Detect which cell encompasses the target text, then output its [X, Y] center coordinate. 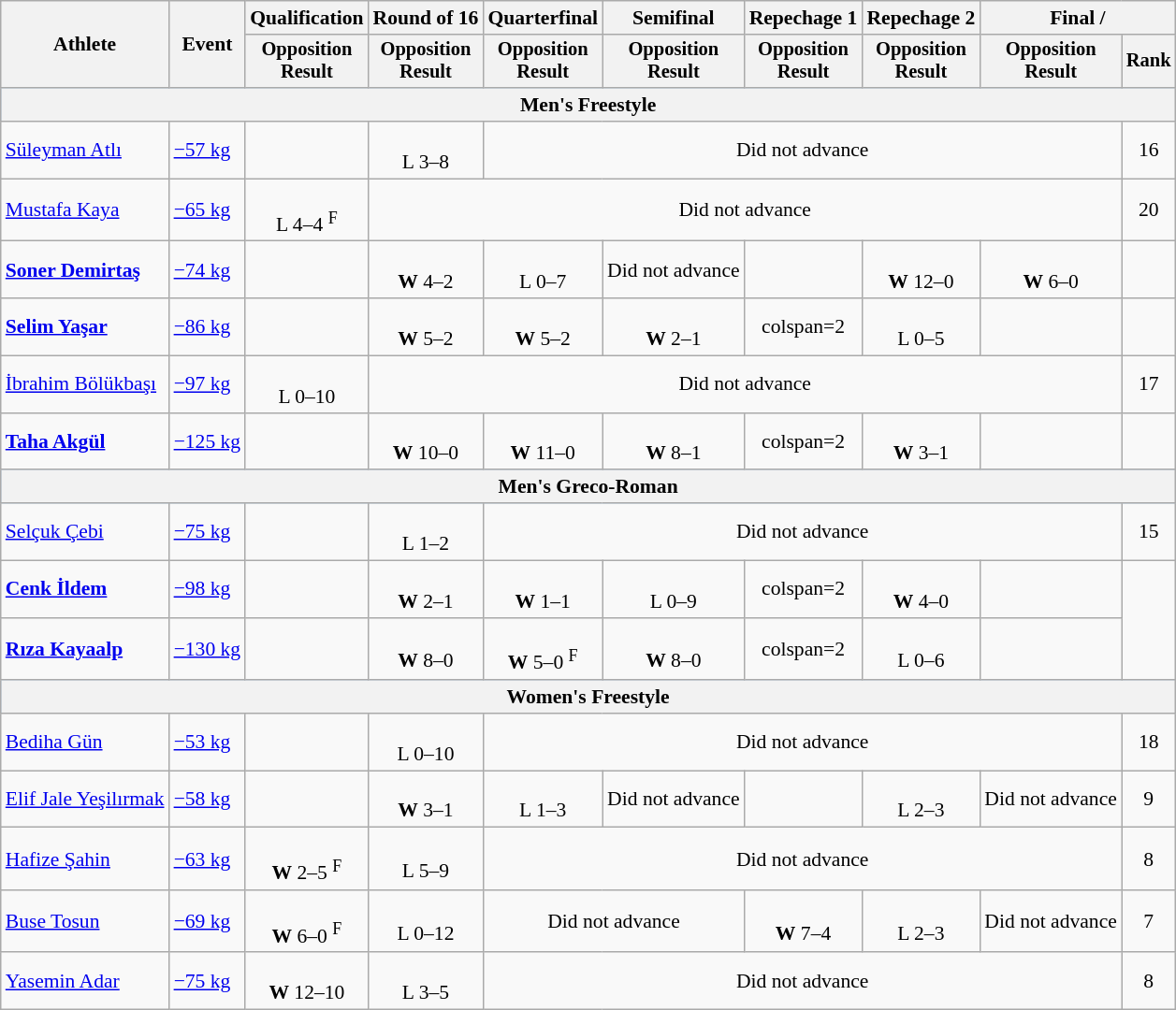
W 10–0 [427, 441]
Selim Yaşar [85, 327]
Soner Demirtaş [85, 269]
Men's Greco-Roman [588, 487]
Rank [1149, 62]
L 0–6 [921, 649]
−53 kg [208, 743]
Event [208, 45]
W 4–0 [921, 589]
−65 kg [208, 209]
−58 kg [208, 799]
W 5–0 F [543, 649]
L 0–7 [543, 269]
Repechage 2 [921, 18]
7 [1149, 922]
L 5–9 [427, 858]
15 [1149, 531]
L 0–5 [921, 327]
−125 kg [208, 441]
Athlete [85, 45]
Hafize Şahin [85, 858]
Yasemin Adar [85, 982]
W 8–1 [674, 441]
−57 kg [208, 150]
L 1–2 [427, 531]
Elif Jale Yeşilırmak [85, 799]
W 2–5 F [307, 858]
W 7–4 [804, 922]
−86 kg [208, 327]
Quarterfinal [543, 18]
L 0–12 [427, 922]
Final / [1078, 18]
W 1–1 [543, 589]
9 [1149, 799]
W 6–0 [1051, 269]
17 [1149, 383]
Women's Freestyle [588, 697]
−97 kg [208, 383]
Men's Freestyle [588, 105]
Süleyman Atlı [85, 150]
W 11–0 [543, 441]
L 3–8 [427, 150]
−63 kg [208, 858]
L 0–9 [674, 589]
Cenk İldem [85, 589]
20 [1149, 209]
18 [1149, 743]
W 4–2 [427, 269]
Qualification [307, 18]
L 3–5 [427, 982]
−130 kg [208, 649]
Taha Akgül [85, 441]
Repechage 1 [804, 18]
Selçuk Çebi [85, 531]
−74 kg [208, 269]
W 12–10 [307, 982]
−98 kg [208, 589]
16 [1149, 150]
Round of 16 [427, 18]
Rıza Kayaalp [85, 649]
−69 kg [208, 922]
İbrahim Bölükbaşı [85, 383]
Buse Tosun [85, 922]
W 6–0 F [307, 922]
L 1–3 [543, 799]
Semifinal [674, 18]
Mustafa Kaya [85, 209]
L 4–4 F [307, 209]
Bediha Gün [85, 743]
W 12–0 [921, 269]
